Output the (X, Y) coordinate of the center of the cell containing the given text.  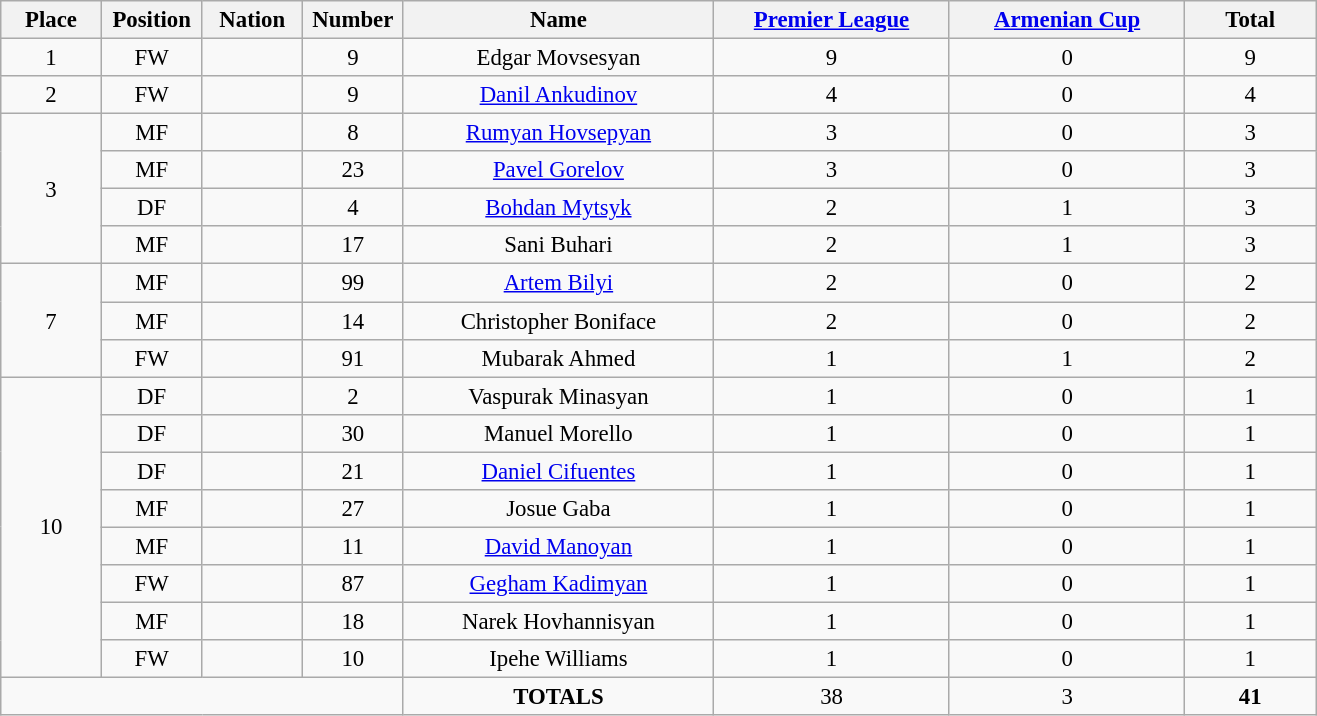
Narek Hovhannisyan (558, 621)
21 (354, 471)
Premier League (832, 20)
Vaspurak Minasyan (558, 396)
David Manoyan (558, 546)
TOTALS (558, 697)
7 (52, 320)
Mubarak Ahmed (558, 358)
Josue Gaba (558, 509)
41 (1250, 697)
23 (354, 170)
Nation (252, 20)
8 (354, 133)
99 (354, 283)
Rumyan Hovsepyan (558, 133)
Manuel Morello (558, 433)
Ipehe Williams (558, 659)
Name (558, 20)
Bohdan Mytsyk (558, 208)
18 (354, 621)
87 (354, 584)
Armenian Cup (1067, 20)
30 (354, 433)
Pavel Gorelov (558, 170)
91 (354, 358)
Place (52, 20)
Christopher Boniface (558, 321)
Artem Bilyi (558, 283)
17 (354, 245)
Position (152, 20)
Total (1250, 20)
Sani Buhari (558, 245)
Gegham Kadimyan (558, 584)
Danil Ankudinov (558, 95)
Daniel Cifuentes (558, 471)
27 (354, 509)
Edgar Movsesyan (558, 58)
38 (832, 697)
Number (354, 20)
11 (354, 546)
14 (354, 321)
